Output the [X, Y] coordinate of the center of the cell containing the given text.  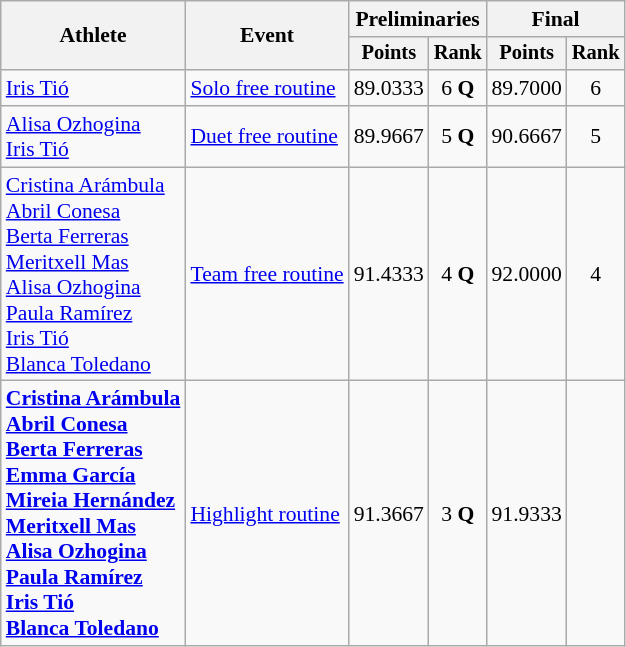
5 [596, 136]
89.0333 [389, 88]
Event [266, 36]
6 [596, 88]
91.3667 [389, 514]
Alisa OzhoginaIris Tió [94, 136]
Final [556, 19]
Preliminaries [418, 19]
4 [596, 274]
89.7000 [527, 88]
92.0000 [527, 274]
Iris Tió [94, 88]
3 Q [458, 514]
4 Q [458, 274]
Solo free routine [266, 88]
89.9667 [389, 136]
6 Q [458, 88]
Athlete [94, 36]
Duet free routine [266, 136]
91.4333 [389, 274]
Cristina ArámbulaAbril ConesaBerta FerrerasMeritxell MasAlisa OzhoginaPaula RamírezIris TióBlanca Toledano [94, 274]
Cristina ArámbulaAbril ConesaBerta FerrerasEmma GarcíaMireia HernándezMeritxell MasAlisa OzhoginaPaula RamírezIris TióBlanca Toledano [94, 514]
Highlight routine [266, 514]
5 Q [458, 136]
90.6667 [527, 136]
91.9333 [527, 514]
Team free routine [266, 274]
